Return (X, Y) of the center of cell containing provided text 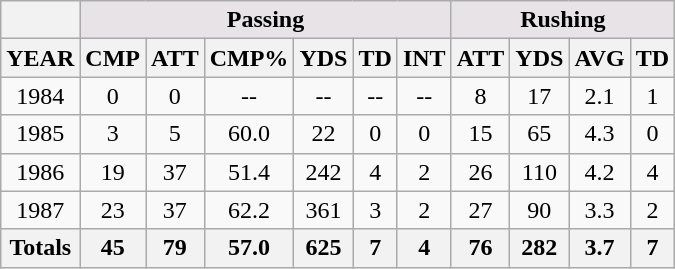
3.3 (600, 210)
57.0 (249, 248)
Passing (266, 20)
242 (324, 172)
51.4 (249, 172)
65 (540, 134)
62.2 (249, 210)
23 (113, 210)
3.7 (600, 248)
22 (324, 134)
27 (480, 210)
8 (480, 96)
79 (176, 248)
1987 (40, 210)
15 (480, 134)
45 (113, 248)
INT (424, 58)
AVG (600, 58)
1985 (40, 134)
1 (652, 96)
282 (540, 248)
2.1 (600, 96)
19 (113, 172)
1984 (40, 96)
YEAR (40, 58)
Totals (40, 248)
4.2 (600, 172)
625 (324, 248)
26 (480, 172)
76 (480, 248)
361 (324, 210)
Rushing (562, 20)
5 (176, 134)
17 (540, 96)
1986 (40, 172)
CMP (113, 58)
110 (540, 172)
4.3 (600, 134)
60.0 (249, 134)
90 (540, 210)
CMP% (249, 58)
